Determine the [X, Y] coordinate at the center of the cell enclosing the given text.  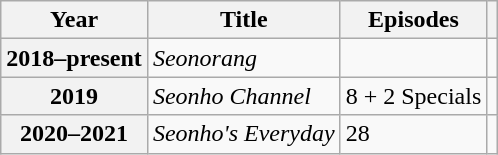
Seonho Channel [244, 96]
8 + 2 Specials [414, 96]
28 [414, 134]
Seonho's Everyday [244, 134]
2018–present [74, 58]
Seonorang [244, 58]
2020–2021 [74, 134]
Episodes [414, 20]
2019 [74, 96]
Year [74, 20]
Title [244, 20]
